Search for the cell housing the specified text and yield its (X, Y) center coordinate. 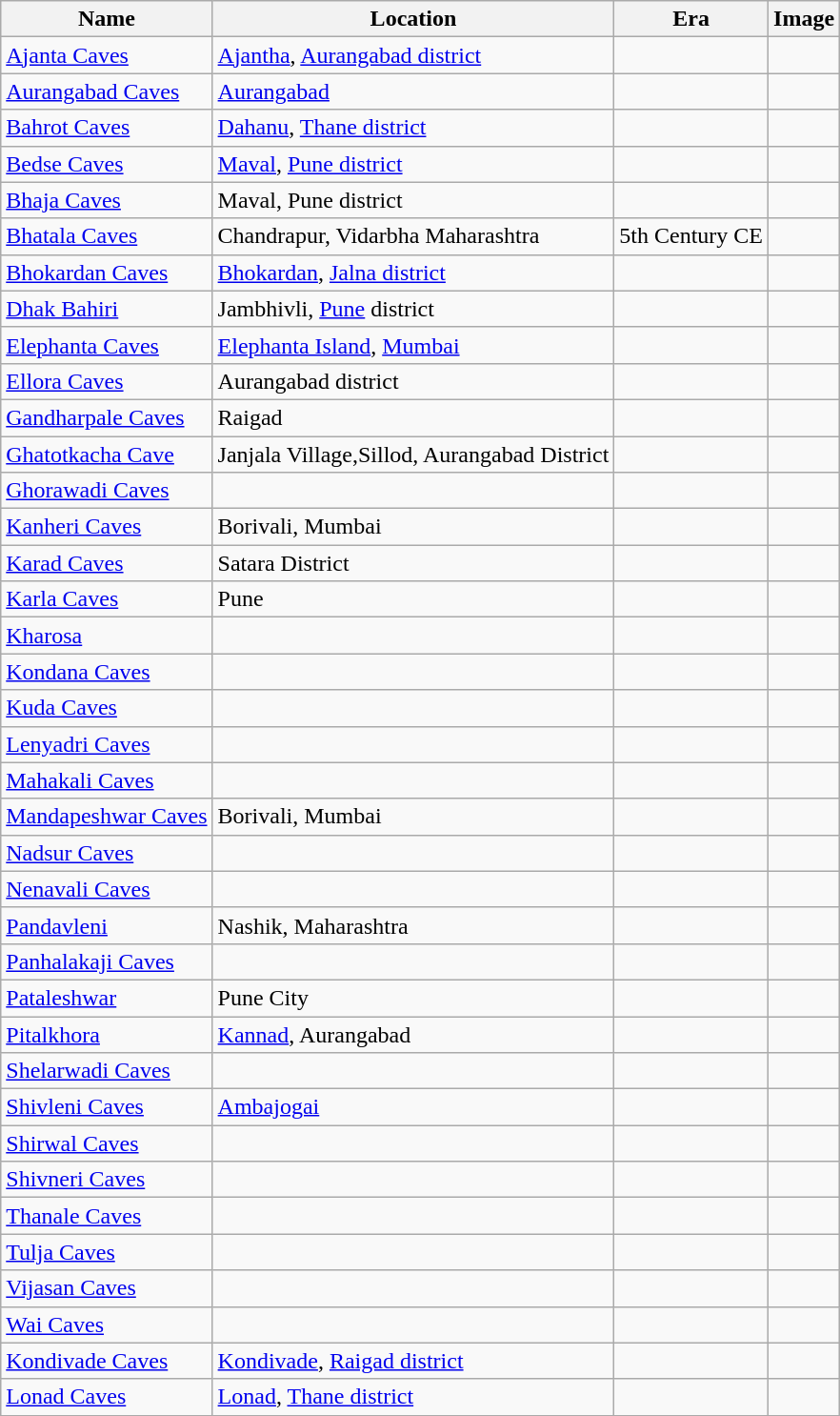
Bhaja Caves (107, 200)
Pune City (413, 998)
Lonad, Thane district (413, 1397)
Nadsur Caves (107, 853)
Thanale Caves (107, 1216)
Name (107, 19)
Ghorawadi Caves (107, 491)
Ghatotkacha Cave (107, 455)
Shirwal Caves (107, 1143)
Era (691, 19)
Elephanta Island, Mumbai (413, 345)
Kharosa (107, 636)
Satara District (413, 563)
Shivleni Caves (107, 1107)
Nenavali Caves (107, 889)
Aurangabad Caves (107, 91)
Ajantha, Aurangabad district (413, 55)
Bahrot Caves (107, 128)
Lonad Caves (107, 1397)
Gandharpale Caves (107, 417)
Bhokardan, Jalna district (413, 273)
Kondivade Caves (107, 1361)
Ambajogai (413, 1107)
Kondivade, Raigad district (413, 1361)
Shivneri Caves (107, 1180)
Bhatala Caves (107, 236)
Jambhivli, Pune district (413, 309)
5th Century CE (691, 236)
Pandavleni (107, 925)
Karla Caves (107, 599)
Shelarwadi Caves (107, 1071)
Pune (413, 599)
Vijasan Caves (107, 1288)
Kanheri Caves (107, 527)
Kannad, Aurangabad (413, 1034)
Chandrapur, Vidarbha Maharashtra (413, 236)
Mahakali Caves (107, 780)
Pitalkhora (107, 1034)
Kondana Caves (107, 672)
Karad Caves (107, 563)
Nashik, Maharashtra (413, 925)
Janjala Village,Sillod, Aurangabad District (413, 455)
Lenyadri Caves (107, 744)
Aurangabad district (413, 381)
Elephanta Caves (107, 345)
Ajanta Caves (107, 55)
Bhokardan Caves (107, 273)
Mandapeshwar Caves (107, 817)
Raigad (413, 417)
Aurangabad (413, 91)
Pataleshwar (107, 998)
Location (413, 19)
Dhak Bahiri (107, 309)
Ellora Caves (107, 381)
Bedse Caves (107, 164)
Panhalakaji Caves (107, 961)
Image (804, 19)
Dahanu, Thane district (413, 128)
Tulja Caves (107, 1252)
Wai Caves (107, 1325)
Kuda Caves (107, 708)
